Determine the (x, y) coordinate at the center of the cell enclosing the given text.  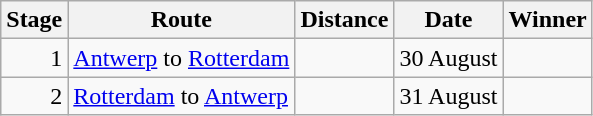
31 August (448, 96)
Winner (548, 20)
Route (182, 20)
Rotterdam to Antwerp (182, 96)
Stage (34, 20)
30 August (448, 58)
2 (34, 96)
Date (448, 20)
Antwerp to Rotterdam (182, 58)
1 (34, 58)
Distance (344, 20)
